Return [x, y] of the center of cell containing provided text 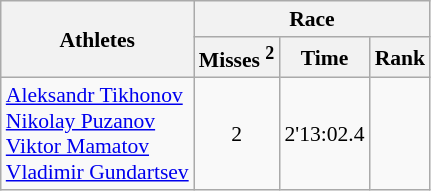
Race [312, 19]
2 [237, 134]
Time [324, 58]
Athletes [98, 40]
Aleksandr TikhonovNikolay PuzanovViktor MamatovVladimir Gundartsev [98, 134]
Rank [400, 58]
2'13:02.4 [324, 134]
Misses 2 [237, 58]
